Provide the [X, Y] coordinate of the cell's center where the given text is located.  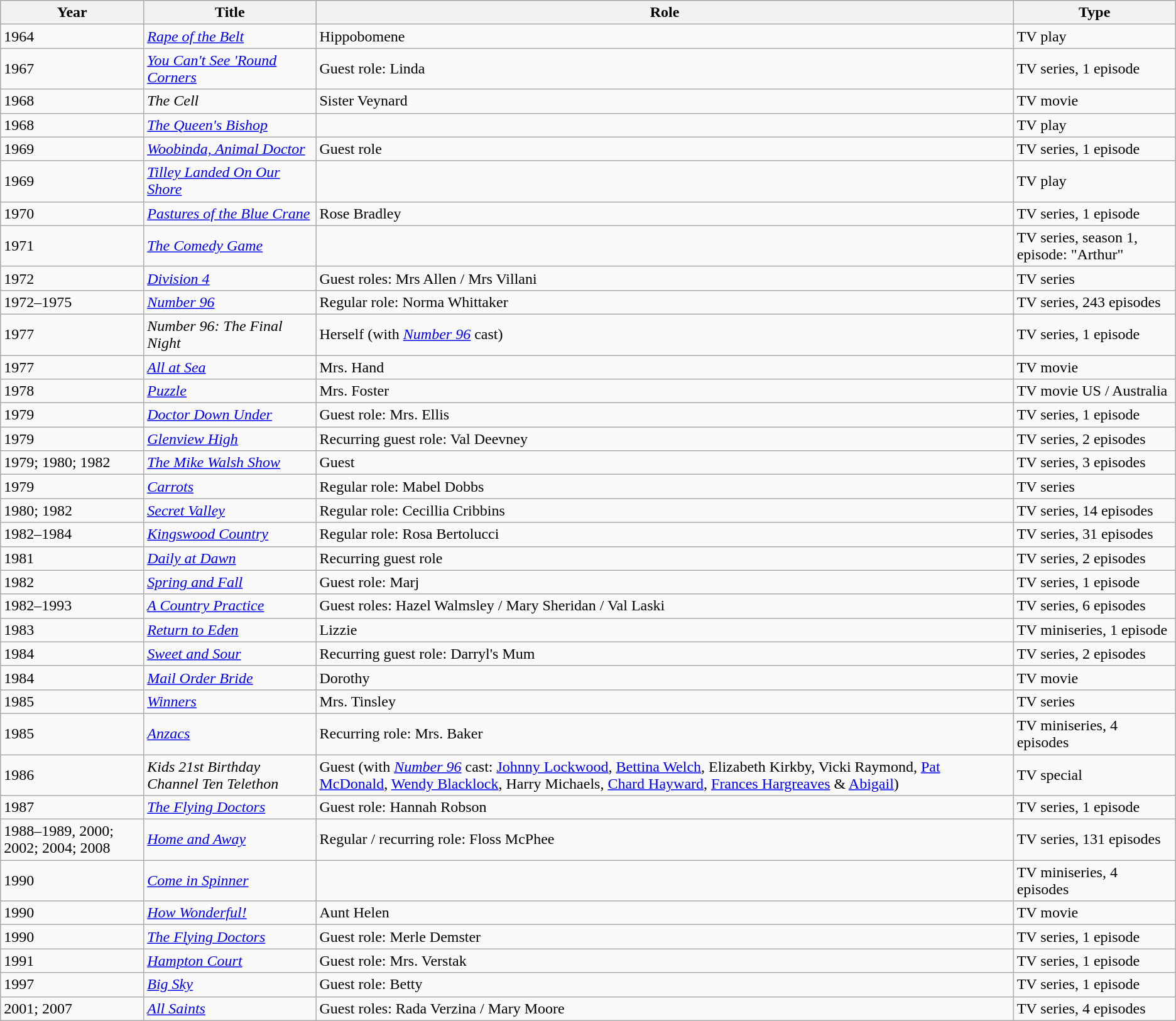
1982 [72, 582]
Guest role: Marj [665, 582]
Rape of the Belt [230, 36]
Return to Eden [230, 630]
Puzzle [230, 391]
TV special [1094, 775]
Tilley Landed On Our Shore [230, 181]
Secret Valley [230, 511]
Title [230, 13]
Come in Spinner [230, 880]
Mrs. Hand [665, 367]
Type [1094, 13]
TV series, 6 episodes [1094, 606]
TV series, 243 episodes [1094, 302]
1986 [72, 775]
The Cell [230, 101]
TV series, season 1, episode: "Arthur" [1094, 246]
1980; 1982 [72, 511]
1978 [72, 391]
TV movie US / Australia [1094, 391]
TV series, 3 episodes [1094, 463]
1967 [72, 69]
Anzacs [230, 733]
1988–1989, 2000; 2002; 2004; 2008 [72, 840]
1987 [72, 808]
Big Sky [230, 985]
1979; 1980; 1982 [72, 463]
Regular role: Cecillia Cribbins [665, 511]
1991 [72, 961]
Daily at Dawn [230, 558]
Aunt Helen [665, 913]
Mrs. Tinsley [665, 701]
Division 4 [230, 278]
Spring and Fall [230, 582]
TV miniseries, 1 episode [1094, 630]
Regular role: Rosa Bertolucci [665, 534]
Mail Order Bride [230, 678]
Sweet and Sour [230, 654]
The Mike Walsh Show [230, 463]
TV series, 131 episodes [1094, 840]
All Saints [230, 1008]
Guest role: Betty [665, 985]
1972–1975 [72, 302]
You Can't See 'Round Corners [230, 69]
Guest role: Mrs. Ellis [665, 415]
Guest role: Hannah Robson [665, 808]
Recurring role: Mrs. Baker [665, 733]
Regular role: Norma Whittaker [665, 302]
Guest role: Mrs. Verstak [665, 961]
Regular / recurring role: Floss McPhee [665, 840]
Winners [230, 701]
Guest roles: Mrs Allen / Mrs Villani [665, 278]
Hampton Court [230, 961]
Guest role [665, 149]
Guest [665, 463]
Kids 21st Birthday Channel Ten Telethon [230, 775]
Year [72, 13]
Guest role: Merle Demster [665, 937]
Hippobomene [665, 36]
Sister Veynard [665, 101]
1983 [72, 630]
Guest roles: Hazel Walmsley / Mary Sheridan / Val Laski [665, 606]
Number 96: The Final Night [230, 334]
Carrots [230, 487]
Regular role: Mabel Dobbs [665, 487]
How Wonderful! [230, 913]
Home and Away [230, 840]
2001; 2007 [72, 1008]
Number 96 [230, 302]
1982–1984 [72, 534]
Doctor Down Under [230, 415]
1997 [72, 985]
TV series, 31 episodes [1094, 534]
1972 [72, 278]
Glenview High [230, 439]
The Comedy Game [230, 246]
The Queen's Bishop [230, 125]
Recurring guest role: Darryl's Mum [665, 654]
Herself (with Number 96 cast) [665, 334]
1981 [72, 558]
All at Sea [230, 367]
Role [665, 13]
1982–1993 [72, 606]
TV series, 14 episodes [1094, 511]
A Country Practice [230, 606]
Rose Bradley [665, 213]
Woobinda, Animal Doctor [230, 149]
TV series, 4 episodes [1094, 1008]
1970 [72, 213]
Guest roles: Rada Verzina / Mary Moore [665, 1008]
Recurring guest role: Val Deevney [665, 439]
Pastures of the Blue Crane [230, 213]
Mrs. Foster [665, 391]
Lizzie [665, 630]
1971 [72, 246]
Dorothy [665, 678]
Recurring guest role [665, 558]
Guest role: Linda [665, 69]
Kingswood Country [230, 534]
1964 [72, 36]
